Capture the cell that displays the provided text and extract its [x, y] central coordinate. 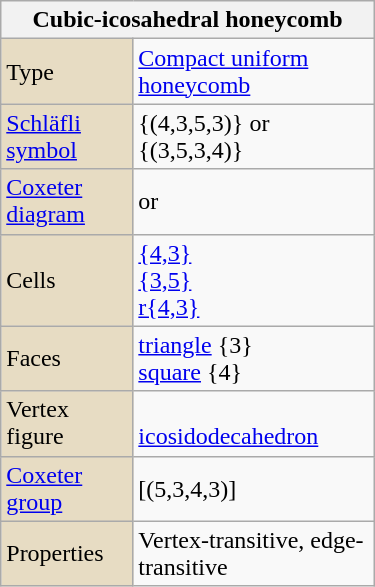
[(5,3,4,3)] [254, 488]
Faces [67, 358]
or [254, 202]
Coxeter diagram [67, 202]
Coxeter group [67, 488]
Type [67, 72]
Cubic-icosahedral honeycomb [188, 20]
Cells [67, 280]
Compact uniform honeycomb [254, 72]
Schläfli symbol [67, 136]
{4,3} {3,5} r{4,3} [254, 280]
icosidodecahedron [254, 424]
Vertex figure [67, 424]
Vertex-transitive, edge-transitive [254, 554]
Properties [67, 554]
triangle {3}square {4} [254, 358]
{(4,3,5,3)} or {(3,5,3,4)} [254, 136]
